Capture the cell that displays the provided text and extract its [X, Y] central coordinate. 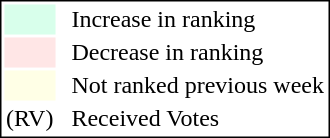
Not ranked previous week [198, 85]
Decrease in ranking [198, 53]
Increase in ranking [198, 19]
Received Votes [198, 119]
(RV) [29, 119]
